Find where the given text appears and provide that cell's center as [x, y] coordinate. 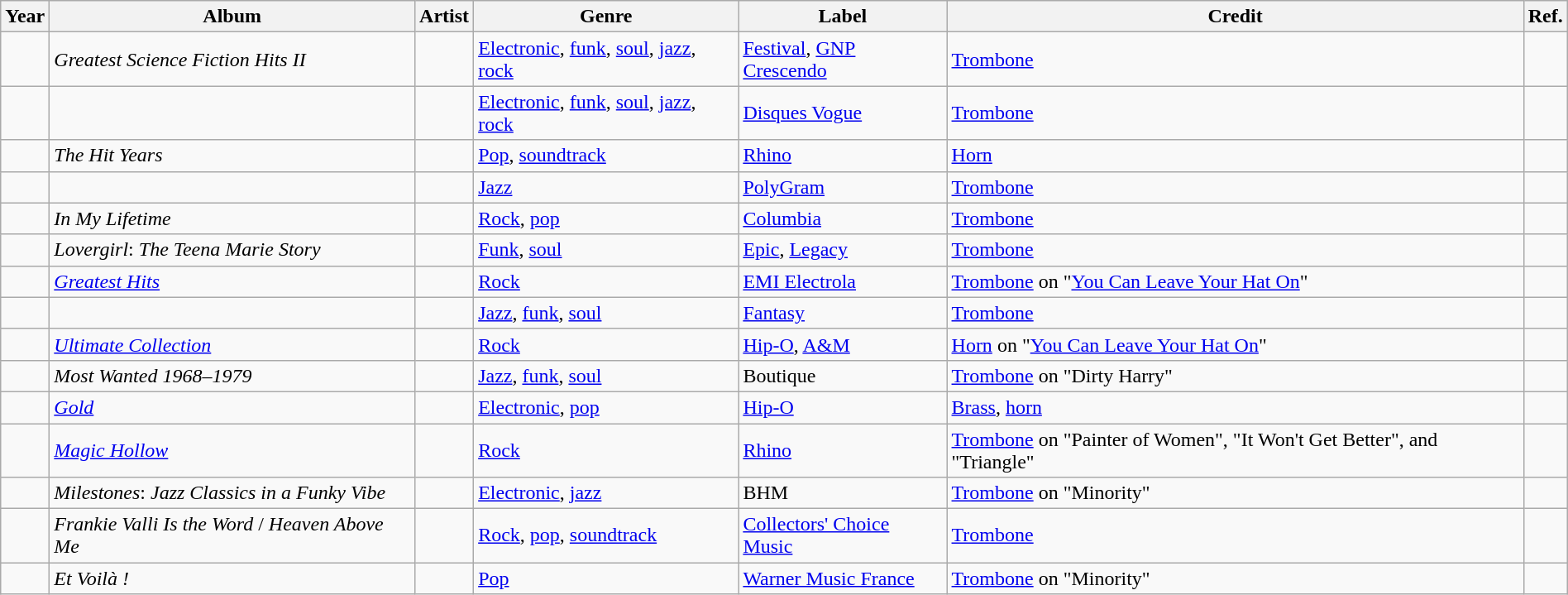
Label [843, 17]
Disques Vogue [843, 113]
Rock, pop, soundtrack [606, 536]
Electronic, pop [606, 407]
Rock, pop [606, 218]
Genre [606, 17]
BHM [843, 493]
Gold [232, 407]
Electronic, jazz [606, 493]
Hip-O, A&M [843, 344]
Collectors' Choice Music [843, 536]
Credit [1236, 17]
Greatest Science Fiction Hits II [232, 60]
Trombone on "Dirty Harry" [1236, 376]
Brass, horn [1236, 407]
Trombone on "Painter of Women", "It Won't Get Better", and "Triangle" [1236, 450]
The Hit Years [232, 156]
Artist [445, 17]
Lovergirl: The Teena Marie Story [232, 250]
Ultimate Collection [232, 344]
PolyGram [843, 187]
Milestones: Jazz Classics in a Funky Vibe [232, 493]
Epic, Legacy [843, 250]
Greatest Hits [232, 281]
Warner Music France [843, 578]
In My Lifetime [232, 218]
Funk, soul [606, 250]
Horn [1236, 156]
EMI Electrola [843, 281]
Ref. [1545, 17]
Et Voilà ! [232, 578]
Most Wanted 1968–1979 [232, 376]
Trombone on "You Can Leave Your Hat On" [1236, 281]
Boutique [843, 376]
Festival, GNP Crescendo [843, 60]
Pop, soundtrack [606, 156]
Hip-O [843, 407]
Jazz [606, 187]
Year [25, 17]
Columbia [843, 218]
Fantasy [843, 313]
Horn on "You Can Leave Your Hat On" [1236, 344]
Pop [606, 578]
Album [232, 17]
Frankie Valli Is the Word / Heaven Above Me [232, 536]
Magic Hollow [232, 450]
